Extract the (X, Y) coordinate from the center of the cell holding the provided text.  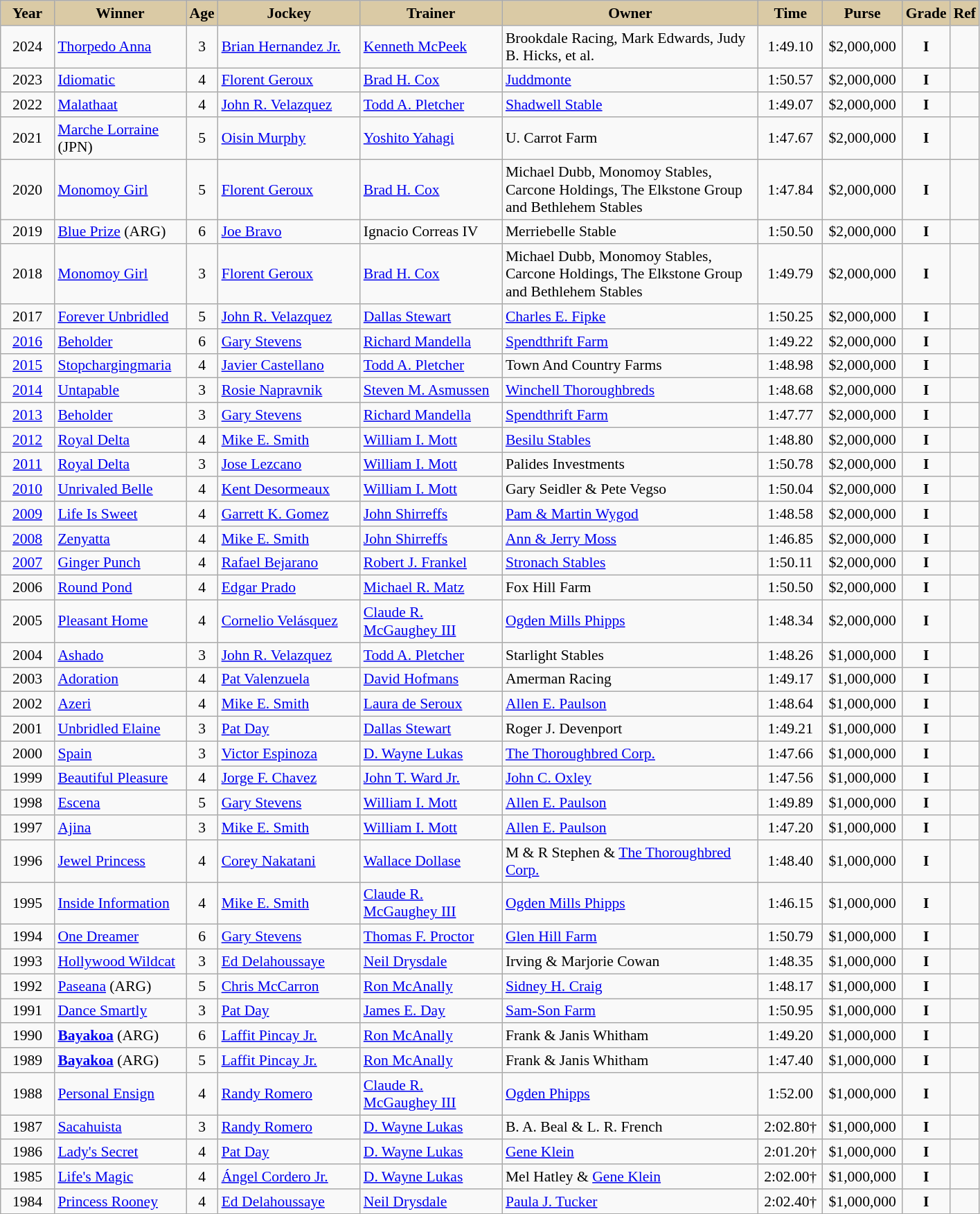
Inside Information (120, 903)
Round Pond (120, 588)
Thomas F. Proctor (431, 937)
Pat Valenzuela (289, 679)
David Hofmans (431, 679)
Fox Hill Farm (630, 588)
B. A. Beal & L. R. French (630, 1127)
Ref (965, 13)
Zenyatta (120, 539)
1:47.66 (791, 753)
1:50.78 (791, 465)
1:49.21 (791, 729)
Corey Nakatani (289, 862)
1:48.98 (791, 366)
Forever Unbridled (120, 316)
Princess Rooney (120, 1202)
2007 (28, 563)
Rosie Napravnik (289, 391)
2:02.00† (791, 1177)
U. Carrot Farm (630, 139)
1:49.89 (791, 803)
1:49.79 (791, 274)
Brookdale Racing, Mark Edwards, Judy B. Hicks, et al. (630, 47)
2010 (28, 490)
2:01.20† (791, 1152)
2022 (28, 105)
2019 (28, 232)
Time (791, 13)
1:48.17 (791, 986)
2009 (28, 514)
2004 (28, 655)
1:50.11 (791, 563)
2003 (28, 679)
Dance Smartly (120, 1011)
2014 (28, 391)
Stronach Stables (630, 563)
2018 (28, 274)
Marche Lorraine (JPN) (120, 139)
Glen Hill Farm (630, 937)
Ángel Cordero Jr. (289, 1177)
Town And Country Farms (630, 366)
1:47.56 (791, 778)
Mel Hatley & Gene Klein (630, 1177)
1993 (28, 962)
Michael R. Matz (431, 588)
Untapable (120, 391)
Grade (927, 13)
Ashado (120, 655)
2020 (28, 190)
Jorge F. Chavez (289, 778)
Garrett K. Gomez (289, 514)
2023 (28, 80)
The Thoroughbred Corp. (630, 753)
1986 (28, 1152)
1:48.35 (791, 962)
1:48.58 (791, 514)
Idiomatic (120, 80)
1:47.67 (791, 139)
Jockey (289, 13)
Ajina (120, 828)
Juddmonte (630, 80)
1:50.95 (791, 1011)
1:49.20 (791, 1036)
1:50.79 (791, 937)
Jose Lezcano (289, 465)
Yoshito Yahagi (431, 139)
2011 (28, 465)
Escena (120, 803)
1:47.20 (791, 828)
Purse (863, 13)
Ann & Jerry Moss (630, 539)
Victor Espinoza (289, 753)
Kenneth McPeek (431, 47)
1990 (28, 1036)
Winchell Thoroughbreds (630, 391)
Sam-Son Farm (630, 1011)
1995 (28, 903)
Oisin Murphy (289, 139)
John C. Oxley (630, 778)
Joe Bravo (289, 232)
2001 (28, 729)
Year (28, 13)
Ignacio Correas IV (431, 232)
Unbridled Elaine (120, 729)
2006 (28, 588)
Laura de Seroux (431, 704)
John T. Ward Jr. (431, 778)
1989 (28, 1060)
2021 (28, 139)
Life's Magic (120, 1177)
Jewel Princess (120, 862)
Roger J. Devenport (630, 729)
Sacahuista (120, 1127)
Kent Desormeaux (289, 490)
Starlight Stables (630, 655)
1994 (28, 937)
Sidney H. Craig (630, 986)
2024 (28, 47)
Edgar Prado (289, 588)
Cornelio Velásquez (289, 622)
2016 (28, 341)
Gary Seidler & Pete Vegso (630, 490)
2008 (28, 539)
Charles E. Fipke (630, 316)
1:50.04 (791, 490)
2012 (28, 440)
Unrivaled Belle (120, 490)
1:49.10 (791, 47)
1997 (28, 828)
1:48.26 (791, 655)
Brian Hernandez Jr. (289, 47)
Beautiful Pleasure (120, 778)
2015 (28, 366)
1992 (28, 986)
2017 (28, 316)
Ogden Phipps (630, 1094)
1999 (28, 778)
Ginger Punch (120, 563)
Paseana (ARG) (120, 986)
2000 (28, 753)
Pleasant Home (120, 622)
2002 (28, 704)
Robert J. Frankel (431, 563)
Azeri (120, 704)
James E. Day (431, 1011)
Irving & Marjorie Cowan (630, 962)
Spain (120, 753)
Winner (120, 13)
Thorpedo Anna (120, 47)
Gene Klein (630, 1152)
M & R Stephen & The Thoroughbred Corp. (630, 862)
1:48.40 (791, 862)
1991 (28, 1011)
2005 (28, 622)
Owner (630, 13)
1984 (28, 1202)
Amerman Racing (630, 679)
Pam & Martin Wygod (630, 514)
1:49.22 (791, 341)
1998 (28, 803)
1:48.64 (791, 704)
1:49.17 (791, 679)
Rafael Bejarano (289, 563)
Personal Ensign (120, 1094)
1:46.15 (791, 903)
1985 (28, 1177)
Shadwell Stable (630, 105)
2:02.40† (791, 1202)
Life Is Sweet (120, 514)
1:49.07 (791, 105)
Palides Investments (630, 465)
1988 (28, 1094)
1987 (28, 1127)
Stopchargingmaria (120, 366)
1996 (28, 862)
Hollywood Wildcat (120, 962)
Merriebelle Stable (630, 232)
Malathaat (120, 105)
Age (202, 13)
1:48.68 (791, 391)
1:47.84 (791, 190)
2:02.80† (791, 1127)
Wallace Dollase (431, 862)
2013 (28, 416)
One Dreamer (120, 937)
1:48.34 (791, 622)
Lady's Secret (120, 1152)
1:47.77 (791, 416)
1:46.85 (791, 539)
Chris McCarron (289, 986)
1:50.25 (791, 316)
Paula J. Tucker (630, 1202)
1:52.00 (791, 1094)
Javier Castellano (289, 366)
1:48.80 (791, 440)
Steven M. Asmussen (431, 391)
Besilu Stables (630, 440)
1:47.40 (791, 1060)
Adoration (120, 679)
Blue Prize (ARG) (120, 232)
1:50.57 (791, 80)
Trainer (431, 13)
